For the text-containing cell, return its midpoint in [x, y] coordinate format. 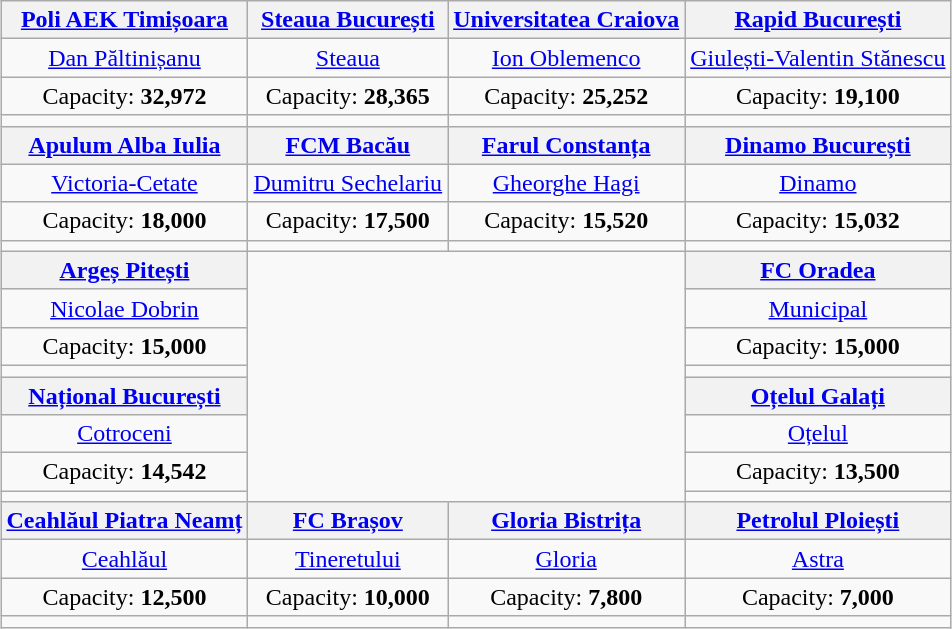
Dinamo București [818, 145]
Capacity: 10,000 [348, 597]
Victoria-Cetate [124, 183]
Steaua București [348, 20]
Capacity: 12,500 [124, 597]
Universitatea Craiova [566, 20]
Dumitru Sechelariu [348, 183]
Rapid București [818, 20]
Argeș Pitești [124, 270]
Gloria Bistrița [566, 521]
Capacity: 15,520 [566, 221]
Capacity: 7,000 [818, 597]
Oțelul [818, 434]
FC Oradea [818, 270]
Dan Păltinișanu [124, 58]
Capacity: 14,542 [124, 472]
Giulești-Valentin Stănescu [818, 58]
Capacity: 13,500 [818, 472]
FC Brașov [348, 521]
Capacity: 19,100 [818, 96]
FCM Bacău [348, 145]
Capacity: 15,032 [818, 221]
Ceahlăul Piatra Neamț [124, 521]
Cotroceni [124, 434]
Petrolul Ploiești [818, 521]
Capacity: 18,000 [124, 221]
Ion Oblemenco [566, 58]
Astra [818, 559]
Gheorghe Hagi [566, 183]
Național București [124, 395]
Capacity: 28,365 [348, 96]
Dinamo [818, 183]
Municipal [818, 308]
Capacity: 17,500 [348, 221]
Steaua [348, 58]
Tineretului [348, 559]
Capacity: 7,800 [566, 597]
Capacity: 25,252 [566, 96]
Oțelul Galați [818, 395]
Apulum Alba Iulia [124, 145]
Ceahlăul [124, 559]
Gloria [566, 559]
Poli AEK Timișoara [124, 20]
Farul Constanța [566, 145]
Capacity: 32,972 [124, 96]
Nicolae Dobrin [124, 308]
